Extract the (X, Y) coordinate from the center of the cell holding the provided text.  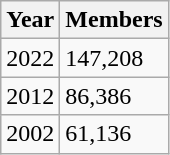
Year (30, 20)
147,208 (114, 58)
86,386 (114, 96)
61,136 (114, 134)
2022 (30, 58)
2002 (30, 134)
2012 (30, 96)
Members (114, 20)
